Detect which cell encompasses the target text, then output its [X, Y] center coordinate. 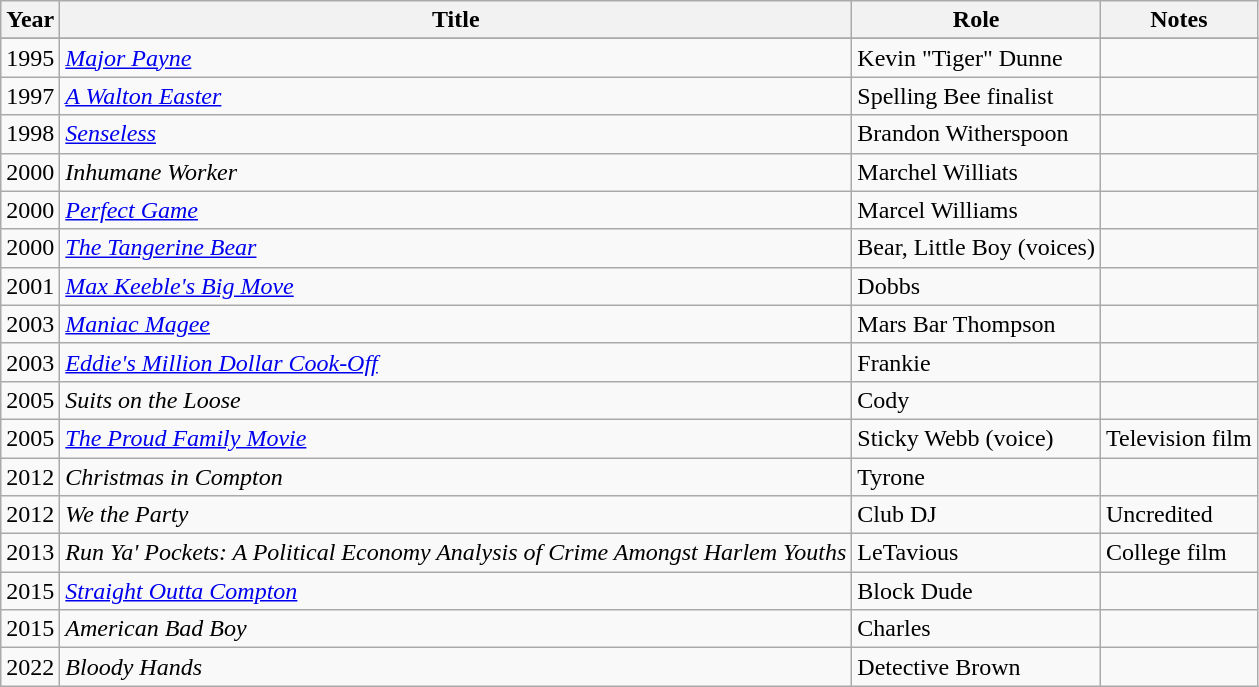
Sticky Webb (voice) [976, 438]
Senseless [456, 134]
Eddie's Million Dollar Cook-Off [456, 362]
LeTavious [976, 553]
Max Keeble's Big Move [456, 286]
Christmas in Compton [456, 477]
Kevin "Tiger" Dunne [976, 58]
A Walton Easter [456, 96]
Bloody Hands [456, 667]
Bear, Little Boy (voices) [976, 248]
Television film [1178, 438]
The Proud Family Movie [456, 438]
Suits on the Loose [456, 400]
Uncredited [1178, 515]
2022 [30, 667]
Role [976, 20]
Major Payne [456, 58]
Block Dude [976, 591]
Charles [976, 629]
Year [30, 20]
Run Ya' Pockets: A Political Economy Analysis of Crime Amongst Harlem Youths [456, 553]
1995 [30, 58]
Tyrone [976, 477]
Mars Bar Thompson [976, 324]
The Tangerine Bear [456, 248]
Brandon Witherspoon [976, 134]
College film [1178, 553]
Inhumane Worker [456, 172]
Title [456, 20]
2001 [30, 286]
Frankie [976, 362]
We the Party [456, 515]
Maniac Magee [456, 324]
Detective Brown [976, 667]
2013 [30, 553]
Spelling Bee finalist [976, 96]
Perfect Game [456, 210]
1998 [30, 134]
Notes [1178, 20]
Cody [976, 400]
Dobbs [976, 286]
1997 [30, 96]
Club DJ [976, 515]
Straight Outta Compton [456, 591]
Marchel Williats [976, 172]
Marcel Williams [976, 210]
American Bad Boy [456, 629]
